For the text-containing cell, return its midpoint in [X, Y] coordinate format. 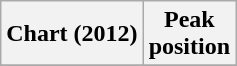
Peakposition [189, 34]
Chart (2012) [72, 34]
